Detect which cell encompasses the target text, then output its [x, y] center coordinate. 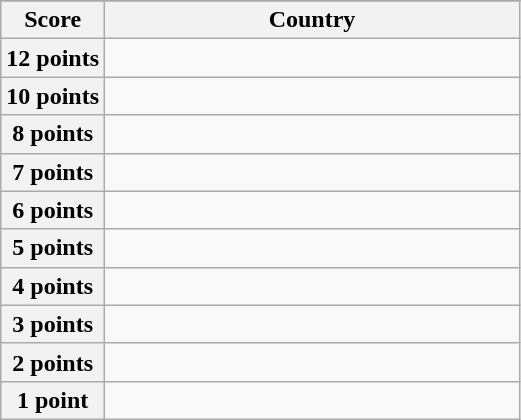
4 points [53, 286]
Country [312, 20]
3 points [53, 324]
2 points [53, 362]
Score [53, 20]
1 point [53, 400]
5 points [53, 248]
8 points [53, 134]
7 points [53, 172]
10 points [53, 96]
12 points [53, 58]
6 points [53, 210]
